Determine the (X, Y) coordinate at the center of the cell enclosing the given text.  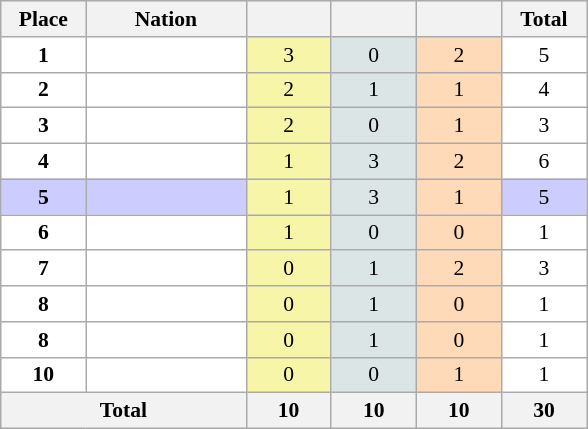
30 (544, 411)
Nation (166, 19)
7 (44, 269)
Place (44, 19)
